Identify which cell holds the provided text, then report its [X, Y] central coordinate. 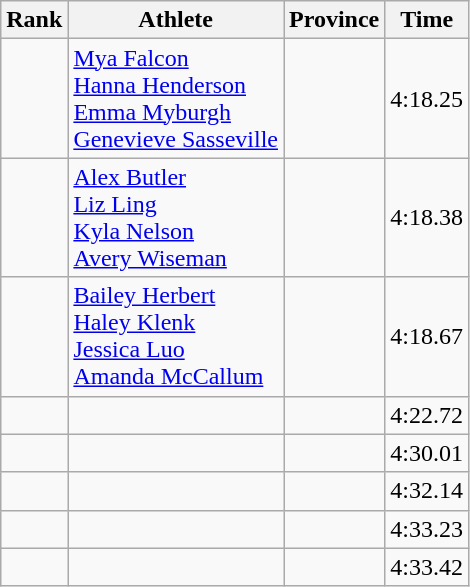
Mya FalconHanna HendersonEmma MyburghGenevieve Sasseville [176, 98]
Alex ButlerLiz LingKyla NelsonAvery Wiseman [176, 218]
4:18.67 [427, 336]
4:32.14 [427, 491]
Time [427, 20]
4:18.25 [427, 98]
4:33.42 [427, 567]
4:22.72 [427, 415]
4:30.01 [427, 453]
4:18.38 [427, 218]
Rank [34, 20]
Athlete [176, 20]
4:33.23 [427, 529]
Province [334, 20]
Bailey HerbertHaley KlenkJessica LuoAmanda McCallum [176, 336]
